Detect which cell encompasses the target text, then output its [X, Y] center coordinate. 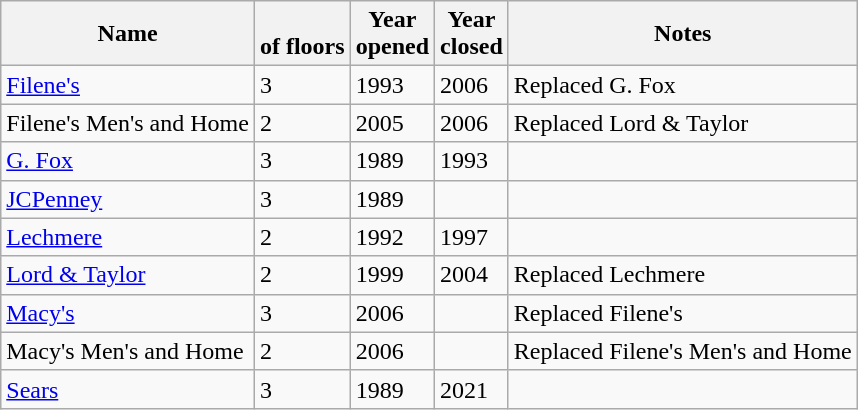
Yearclosed [472, 34]
1997 [472, 237]
Filene's Men's and Home [128, 123]
G. Fox [128, 161]
2004 [472, 275]
Notes [682, 34]
Replaced Filene's [682, 313]
Lord & Taylor [128, 275]
Replaced Lord & Taylor [682, 123]
Lechmere [128, 237]
Macy's [128, 313]
Sears [128, 389]
2005 [392, 123]
Name [128, 34]
Yearopened [392, 34]
Filene's [128, 85]
of floors [302, 34]
Replaced Lechmere [682, 275]
1999 [392, 275]
Replaced Filene's Men's and Home [682, 351]
Replaced G. Fox [682, 85]
Macy's Men's and Home [128, 351]
1992 [392, 237]
JCPenney [128, 199]
2021 [472, 389]
